For the text-containing cell, return its midpoint in (X, Y) coordinate format. 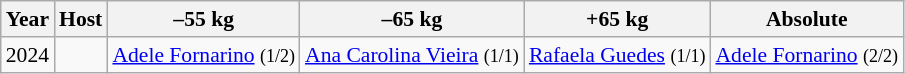
Adele Fornarino (2/2) (806, 55)
Adele Fornarino (1/2) (204, 55)
Rafaela Guedes (1/1) (618, 55)
Absolute (806, 19)
–55 kg (204, 19)
–65 kg (412, 19)
2024 (28, 55)
Year (28, 19)
+65 kg (618, 19)
Host (80, 19)
Ana Carolina Vieira (1/1) (412, 55)
